Return the [x, y] coordinate for the center point of the cell that contains the specified text.  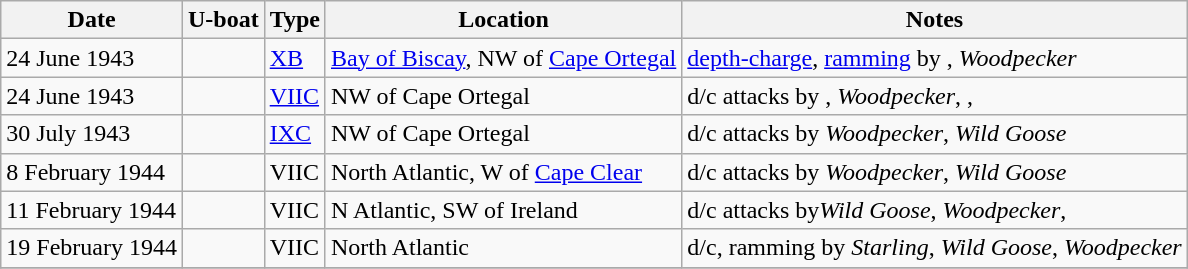
Date [92, 20]
30 July 1943 [92, 134]
N Atlantic, SW of Ireland [503, 210]
19 February 1944 [92, 248]
d/c attacks by , Woodpecker, , [934, 96]
XB [294, 58]
IXC [294, 134]
d/c attacks byWild Goose, Woodpecker, [934, 210]
Bay of Biscay, NW of Cape Ortegal [503, 58]
Notes [934, 20]
depth-charge, ramming by , Woodpecker [934, 58]
11 February 1944 [92, 210]
Type [294, 20]
8 February 1944 [92, 172]
Location [503, 20]
U-boat [223, 20]
d/c, ramming by Starling, Wild Goose, Woodpecker [934, 248]
North Atlantic, W of Cape Clear [503, 172]
North Atlantic [503, 248]
